Provide the (x, y) coordinate of the cell's center where the given text is located.  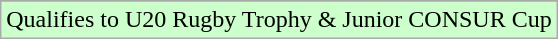
Qualifies to U20 Rugby Trophy & Junior CONSUR Cup (279, 20)
